Output the (X, Y) coordinate of the center of the cell containing the given text.  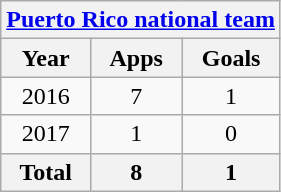
Year (46, 58)
Apps (136, 58)
8 (136, 172)
Puerto Rico national team (141, 20)
Total (46, 172)
7 (136, 96)
0 (232, 134)
2017 (46, 134)
Goals (232, 58)
2016 (46, 96)
